Determine the [x, y] coordinate at the center of the cell enclosing the given text.  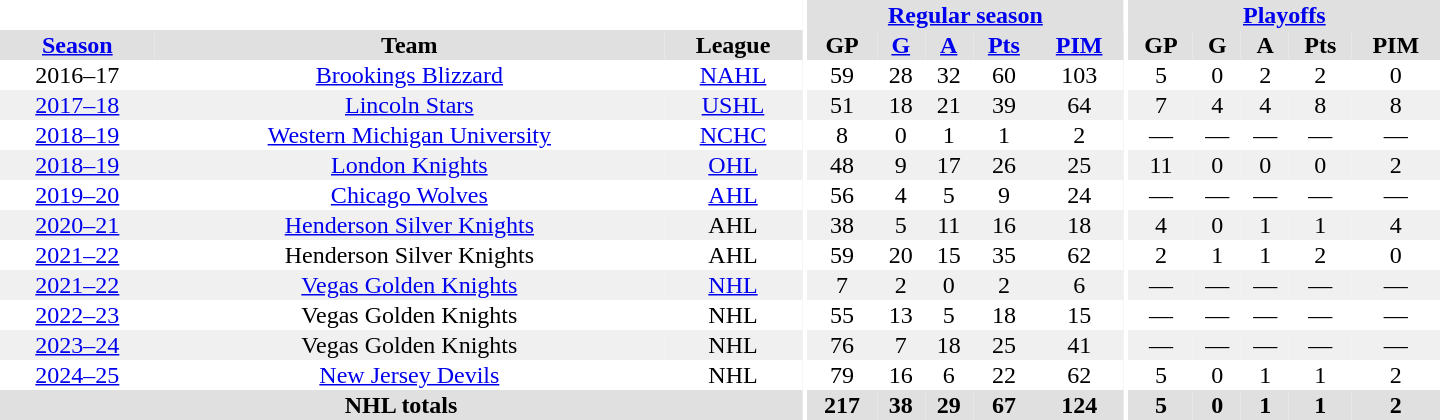
28 [901, 75]
2016–17 [78, 75]
2020–21 [78, 225]
Western Michigan University [410, 135]
124 [1079, 405]
24 [1079, 195]
OHL [733, 165]
64 [1079, 105]
35 [1004, 255]
217 [842, 405]
2022–23 [78, 315]
USHL [733, 105]
67 [1004, 405]
79 [842, 375]
39 [1004, 105]
2019–20 [78, 195]
26 [1004, 165]
20 [901, 255]
NHL totals [401, 405]
London Knights [410, 165]
56 [842, 195]
League [733, 45]
Brookings Blizzard [410, 75]
48 [842, 165]
103 [1079, 75]
Chicago Wolves [410, 195]
Season [78, 45]
60 [1004, 75]
76 [842, 345]
32 [949, 75]
55 [842, 315]
2017–18 [78, 105]
13 [901, 315]
NCHC [733, 135]
2024–25 [78, 375]
New Jersey Devils [410, 375]
2023–24 [78, 345]
Regular season [965, 15]
51 [842, 105]
Lincoln Stars [410, 105]
Playoffs [1284, 15]
41 [1079, 345]
NAHL [733, 75]
Team [410, 45]
17 [949, 165]
21 [949, 105]
29 [949, 405]
22 [1004, 375]
